Find where the given text appears and provide that cell's center as [x, y] coordinate. 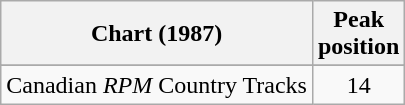
Chart (1987) [157, 34]
14 [358, 85]
Canadian RPM Country Tracks [157, 85]
Peakposition [358, 34]
